Return the [X, Y] coordinate for the center point of the cell that contains the specified text.  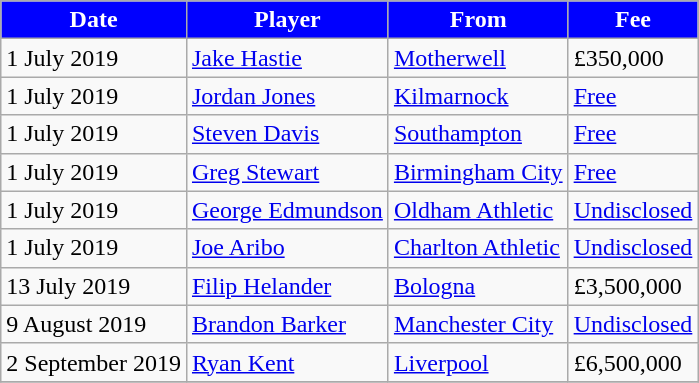
Steven Davis [287, 134]
Brandon Barker [287, 324]
Jordan Jones [287, 96]
Southampton [478, 134]
9 August 2019 [94, 324]
£350,000 [633, 58]
Ryan Kent [287, 362]
Kilmarnock [478, 96]
Greg Stewart [287, 172]
Player [287, 20]
Charlton Athletic [478, 248]
Motherwell [478, 58]
Oldham Athletic [478, 210]
Joe Aribo [287, 248]
Jake Hastie [287, 58]
From [478, 20]
£3,500,000 [633, 286]
2 September 2019 [94, 362]
Fee [633, 20]
Birmingham City [478, 172]
Liverpool [478, 362]
Date [94, 20]
George Edmundson [287, 210]
£6,500,000 [633, 362]
Manchester City [478, 324]
13 July 2019 [94, 286]
Filip Helander [287, 286]
Bologna [478, 286]
